Extract the (x, y) coordinate from the center of the cell holding the provided text.  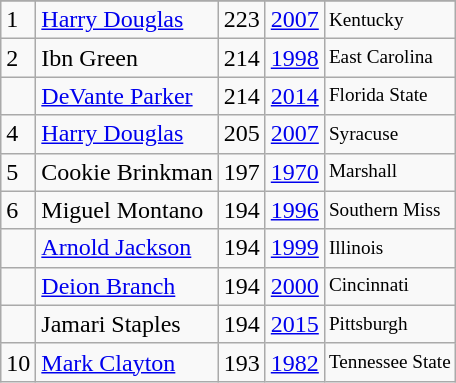
Illinois (390, 248)
Florida State (390, 96)
193 (242, 362)
Arnold Jackson (127, 248)
Kentucky (390, 20)
10 (18, 362)
Miguel Montano (127, 210)
1 (18, 20)
Deion Branch (127, 286)
1982 (294, 362)
Jamari Staples (127, 324)
Cincinnati (390, 286)
Pittsburgh (390, 324)
DeVante Parker (127, 96)
2 (18, 58)
Marshall (390, 172)
6 (18, 210)
Syracuse (390, 134)
2000 (294, 286)
2014 (294, 96)
Cookie Brinkman (127, 172)
1998 (294, 58)
Ibn Green (127, 58)
5 (18, 172)
East Carolina (390, 58)
205 (242, 134)
4 (18, 134)
1999 (294, 248)
1970 (294, 172)
197 (242, 172)
223 (242, 20)
Southern Miss (390, 210)
1996 (294, 210)
2015 (294, 324)
Tennessee State (390, 362)
Mark Clayton (127, 362)
